Return the (X, Y) coordinate for the center point of the cell that contains the specified text.  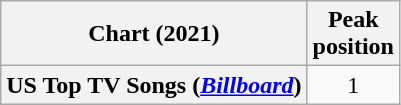
Chart (2021) (154, 34)
US Top TV Songs (Billboard) (154, 85)
Peakposition (353, 34)
1 (353, 85)
